Locate the cell with the specified text and output its [x, y] center coordinate. 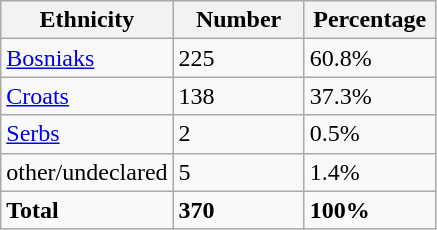
225 [238, 58]
other/undeclared [87, 172]
Ethnicity [87, 20]
2 [238, 134]
Bosniaks [87, 58]
Croats [87, 96]
5 [238, 172]
Serbs [87, 134]
1.4% [370, 172]
138 [238, 96]
370 [238, 210]
Number [238, 20]
Percentage [370, 20]
Total [87, 210]
0.5% [370, 134]
37.3% [370, 96]
60.8% [370, 58]
100% [370, 210]
